Detect which cell encompasses the target text, then output its [x, y] center coordinate. 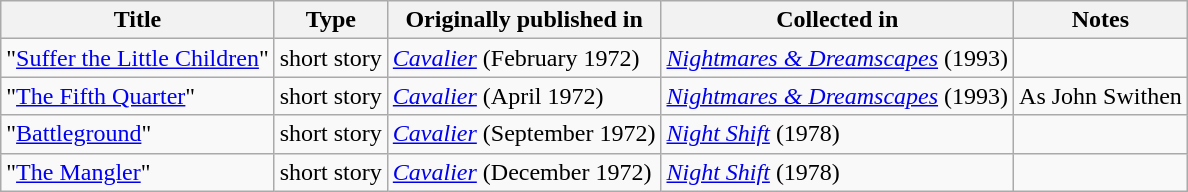
Cavalier (September 1972) [524, 134]
"The Mangler" [138, 172]
Cavalier (February 1972) [524, 58]
As John Swithen [1101, 96]
Cavalier (December 1972) [524, 172]
Type [330, 20]
"The Fifth Quarter" [138, 96]
Collected in [838, 20]
Cavalier (April 1972) [524, 96]
"Battleground" [138, 134]
Title [138, 20]
"Suffer the Little Children" [138, 58]
Originally published in [524, 20]
Notes [1101, 20]
